Provide the [X, Y] coordinate of the cell's center where the given text is located.  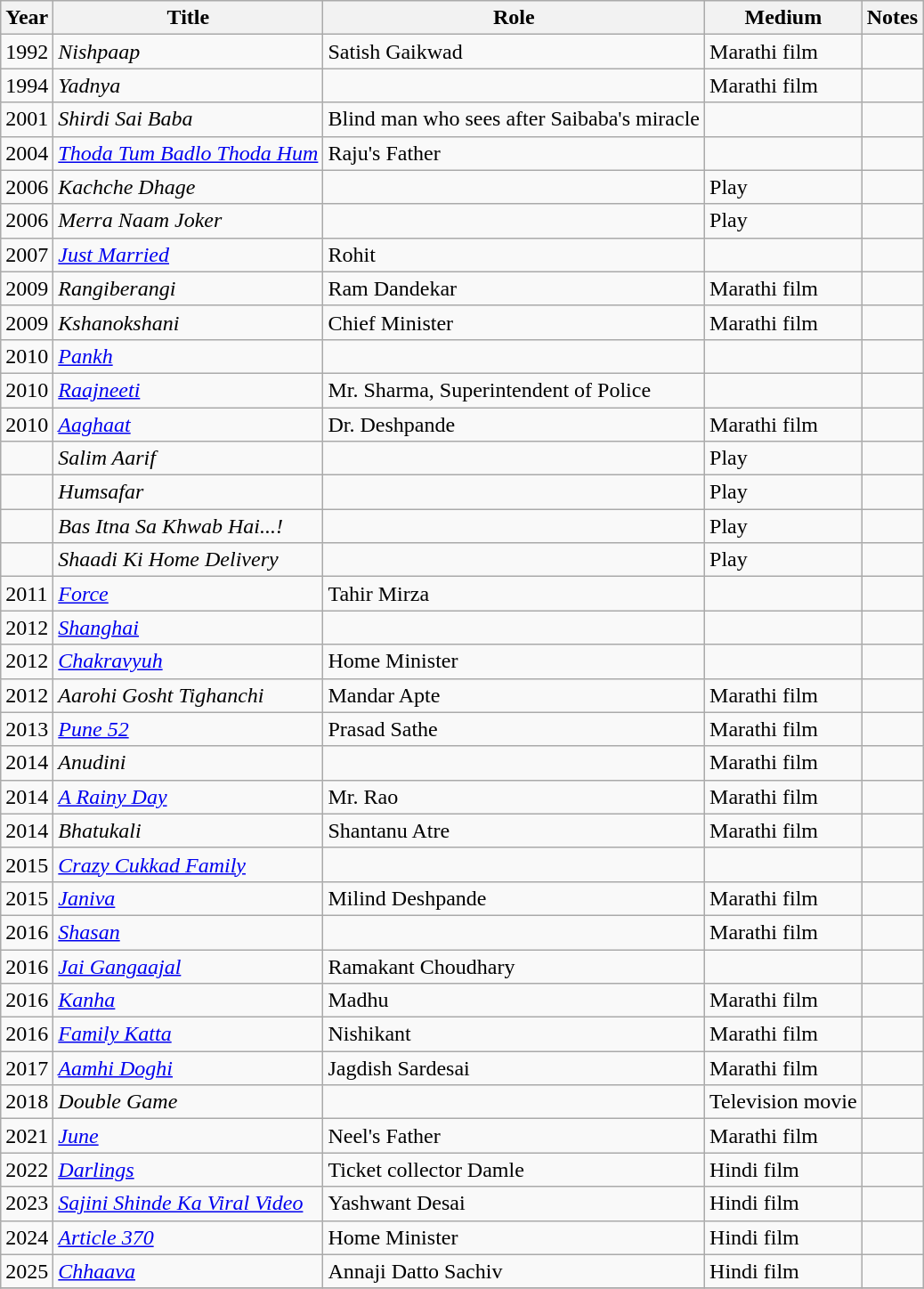
Aamhi Doghi [189, 1068]
2025 [27, 1271]
Nishikant [515, 1034]
Crazy Cukkad Family [189, 864]
A Rainy Day [189, 797]
2013 [27, 729]
Force [189, 594]
Television movie [783, 1102]
Nishpaap [189, 52]
Chief Minister [515, 322]
2007 [27, 255]
Ticket collector Damle [515, 1170]
Mandar Apte [515, 695]
2004 [27, 153]
Year [27, 18]
2023 [27, 1204]
Notes [892, 18]
Raju's Father [515, 153]
Annaji Datto Sachiv [515, 1271]
2001 [27, 119]
Neel's Father [515, 1136]
Kanha [189, 1001]
Tahir Mirza [515, 594]
Rohit [515, 255]
Madhu [515, 1001]
Salim Aarif [189, 458]
Ram Dandekar [515, 288]
2018 [27, 1102]
Darlings [189, 1170]
2021 [27, 1136]
Jai Gangaajal [189, 966]
Ramakant Choudhary [515, 966]
June [189, 1136]
Shantanu Atre [515, 831]
Blind man who sees after Saibaba's miracle [515, 119]
Chhaava [189, 1271]
Merra Naam Joker [189, 221]
Bas Itna Sa Khwab Hai...! [189, 526]
Prasad Sathe [515, 729]
2011 [27, 594]
Shaadi Ki Home Delivery [189, 560]
Sajini Shinde Ka Viral Video [189, 1204]
Chakravyuh [189, 661]
Double Game [189, 1102]
Article 370 [189, 1237]
Yashwant Desai [515, 1204]
Aaghaat [189, 425]
Family Katta [189, 1034]
Jagdish Sardesai [515, 1068]
Shanghai [189, 628]
Rangiberangi [189, 288]
Satish Gaikwad [515, 52]
Mr. Sharma, Superintendent of Police [515, 390]
Dr. Deshpande [515, 425]
Bhatukali [189, 831]
Janiva [189, 898]
Yadnya [189, 85]
Thoda Tum Badlo Thoda Hum [189, 153]
Milind Deshpande [515, 898]
1994 [27, 85]
Raajneeti [189, 390]
Mr. Rao [515, 797]
Anudini [189, 763]
Pune 52 [189, 729]
2024 [27, 1237]
2022 [27, 1170]
Kshanokshani [189, 322]
Just Married [189, 255]
Title [189, 18]
Shirdi Sai Baba [189, 119]
Role [515, 18]
Humsafar [189, 492]
Medium [783, 18]
2017 [27, 1068]
Aarohi Gosht Tighanchi [189, 695]
1992 [27, 52]
Shasan [189, 932]
Pankh [189, 356]
Kachche Dhage [189, 187]
